Locate the cell with the specified text and output its [x, y] center coordinate. 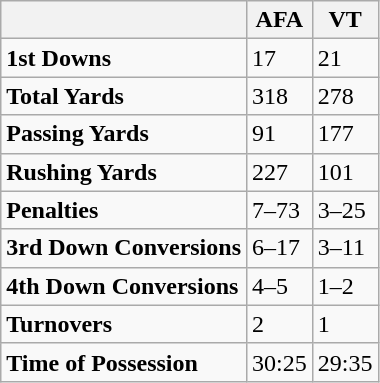
101 [345, 172]
Penalties [124, 210]
29:35 [345, 362]
30:25 [280, 362]
1 [345, 324]
4–5 [280, 286]
3–11 [345, 248]
2 [280, 324]
Rushing Yards [124, 172]
91 [280, 134]
1st Downs [124, 58]
6–17 [280, 248]
Passing Yards [124, 134]
227 [280, 172]
318 [280, 96]
278 [345, 96]
21 [345, 58]
177 [345, 134]
Turnovers [124, 324]
3rd Down Conversions [124, 248]
7–73 [280, 210]
17 [280, 58]
AFA [280, 20]
Total Yards [124, 96]
VT [345, 20]
3–25 [345, 210]
4th Down Conversions [124, 286]
Time of Possession [124, 362]
1–2 [345, 286]
